Identify which cell holds the provided text, then report its [X, Y] central coordinate. 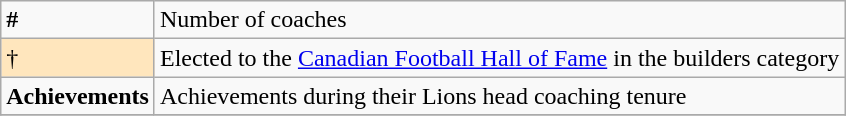
Elected to the Canadian Football Hall of Fame in the builders category [499, 58]
Achievements during their Lions head coaching tenure [499, 96]
† [78, 58]
Number of coaches [499, 20]
Achievements [78, 96]
# [78, 20]
